Extract the [x, y] coordinate from the center of the cell holding the provided text.  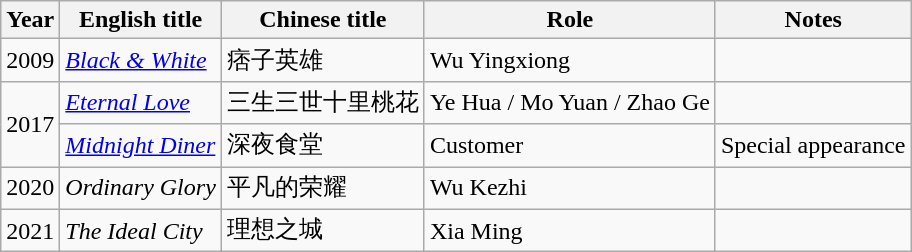
English title [141, 20]
三生三世十里桃花 [322, 102]
理想之城 [322, 230]
2009 [30, 60]
2017 [30, 124]
2021 [30, 230]
平凡的荣耀 [322, 188]
Year [30, 20]
Role [570, 20]
2020 [30, 188]
Eternal Love [141, 102]
深夜食堂 [322, 146]
Customer [570, 146]
Ye Hua / Mo Yuan / Zhao Ge [570, 102]
Wu Kezhi [570, 188]
Special appearance [813, 146]
痞子英雄 [322, 60]
Xia Ming [570, 230]
The Ideal City [141, 230]
Ordinary Glory [141, 188]
Wu Yingxiong [570, 60]
Chinese title [322, 20]
Notes [813, 20]
Black & White [141, 60]
Midnight Diner [141, 146]
